Locate the cell with the specified text and output its [x, y] center coordinate. 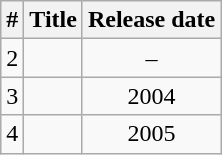
2004 [151, 96]
# [12, 20]
Title [54, 20]
3 [12, 96]
Release date [151, 20]
4 [12, 134]
2005 [151, 134]
– [151, 58]
2 [12, 58]
